Find where the given text appears and provide that cell's center as [X, Y] coordinate. 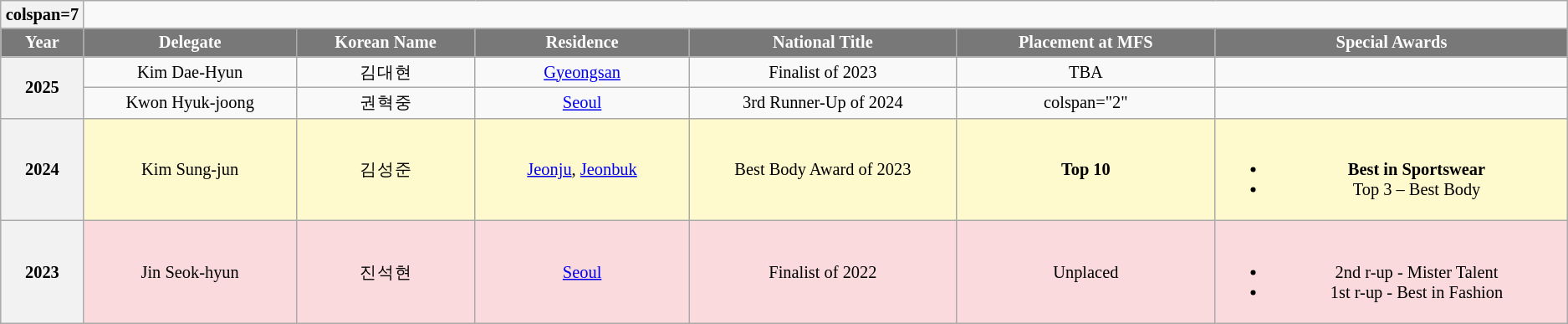
Best in SportswearTop 3 – Best Body [1392, 169]
colspan="2" [1086, 102]
National Title [823, 43]
3rd Runner-Up of 2024 [823, 102]
Korean Name [386, 43]
2023 [42, 271]
권혁중 [386, 102]
Kim Dae-Hyun [190, 72]
2024 [42, 169]
Unplaced [1086, 271]
Residence [582, 43]
Finalist of 2022 [823, 271]
Top 10 [1086, 169]
2nd r-up - Mister Talent1st r-up - Best in Fashion [1392, 271]
김성준 [386, 169]
Special Awards [1392, 43]
Best Body Award of 2023 [823, 169]
Finalist of 2023 [823, 72]
Year [42, 43]
2025 [42, 87]
Gyeongsan [582, 72]
Delegate [190, 43]
Kim Sung-jun [190, 169]
Kwon Hyuk-joong [190, 102]
김대현 [386, 72]
진석현 [386, 271]
Placement at MFS [1086, 43]
colspan=7 [42, 14]
Jeonju, Jeonbuk [582, 169]
TBA [1086, 72]
Jin Seok-hyun [190, 271]
